Scan for the cell matching the given text and deliver its (X, Y) coordinate at center. 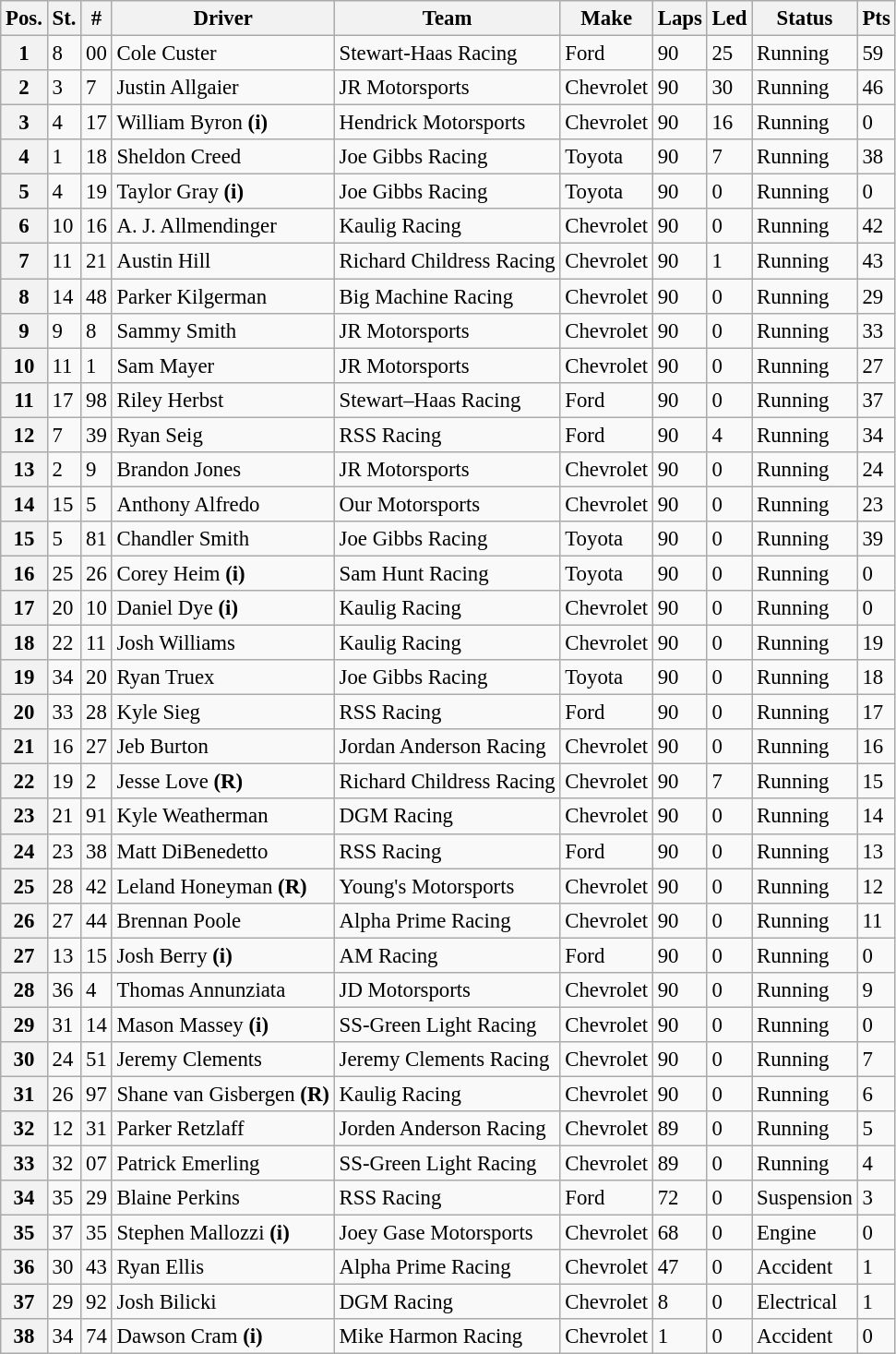
Sam Hunt Racing (447, 573)
Josh Williams (223, 643)
Sam Mayer (223, 365)
Thomas Annunziata (223, 990)
Led (729, 18)
Stewart-Haas Racing (447, 54)
Justin Allgaier (223, 88)
Anthony Alfredo (223, 504)
51 (96, 1060)
Sammy Smith (223, 330)
Pts (877, 18)
Josh Bilicki (223, 1302)
Make (606, 18)
Kyle Weatherman (223, 817)
Kyle Sieg (223, 713)
Austin Hill (223, 261)
Suspension (805, 1198)
Electrical (805, 1302)
46 (877, 88)
Stephen Mallozzi (i) (223, 1233)
William Byron (i) (223, 123)
Daniel Dye (i) (223, 608)
Accident (805, 1267)
Brennan Poole (223, 920)
Our Motorsports (447, 504)
Joey Gase Motorsports (447, 1233)
47 (679, 1267)
Josh Berry (i) (223, 955)
Chandler Smith (223, 539)
Sheldon Creed (223, 157)
Stewart–Haas Racing (447, 400)
Blaine Perkins (223, 1198)
Young's Motorsports (447, 886)
Matt DiBenedetto (223, 851)
Corey Heim (i) (223, 573)
Laps (679, 18)
Jesse Love (R) (223, 782)
Jeb Burton (223, 747)
Jorden Anderson Racing (447, 1129)
59 (877, 54)
Driver (223, 18)
Ryan Ellis (223, 1267)
48 (96, 296)
St. (65, 18)
Riley Herbst (223, 400)
Parker Kilgerman (223, 296)
Ryan Truex (223, 677)
00 (96, 54)
Taylor Gray (i) (223, 192)
JD Motorsports (447, 990)
A. J. Allmendinger (223, 226)
Cole Custer (223, 54)
Jeremy Clements (223, 1060)
Team (447, 18)
Brandon Jones (223, 470)
72 (679, 1198)
91 (96, 817)
Big Machine Racing (447, 296)
Parker Retzlaff (223, 1129)
Jordan Anderson Racing (447, 747)
92 (96, 1302)
07 (96, 1164)
81 (96, 539)
Mason Massey (i) (223, 1024)
97 (96, 1094)
44 (96, 920)
Engine (805, 1233)
Pos. (24, 18)
Status (805, 18)
68 (679, 1233)
Shane van Gisbergen (R) (223, 1094)
98 (96, 400)
Jeremy Clements Racing (447, 1060)
# (96, 18)
Hendrick Motorsports (447, 123)
Patrick Emerling (223, 1164)
Leland Honeyman (R) (223, 886)
Ryan Seig (223, 435)
AM Racing (447, 955)
